For the text-containing cell, return its midpoint in (x, y) coordinate format. 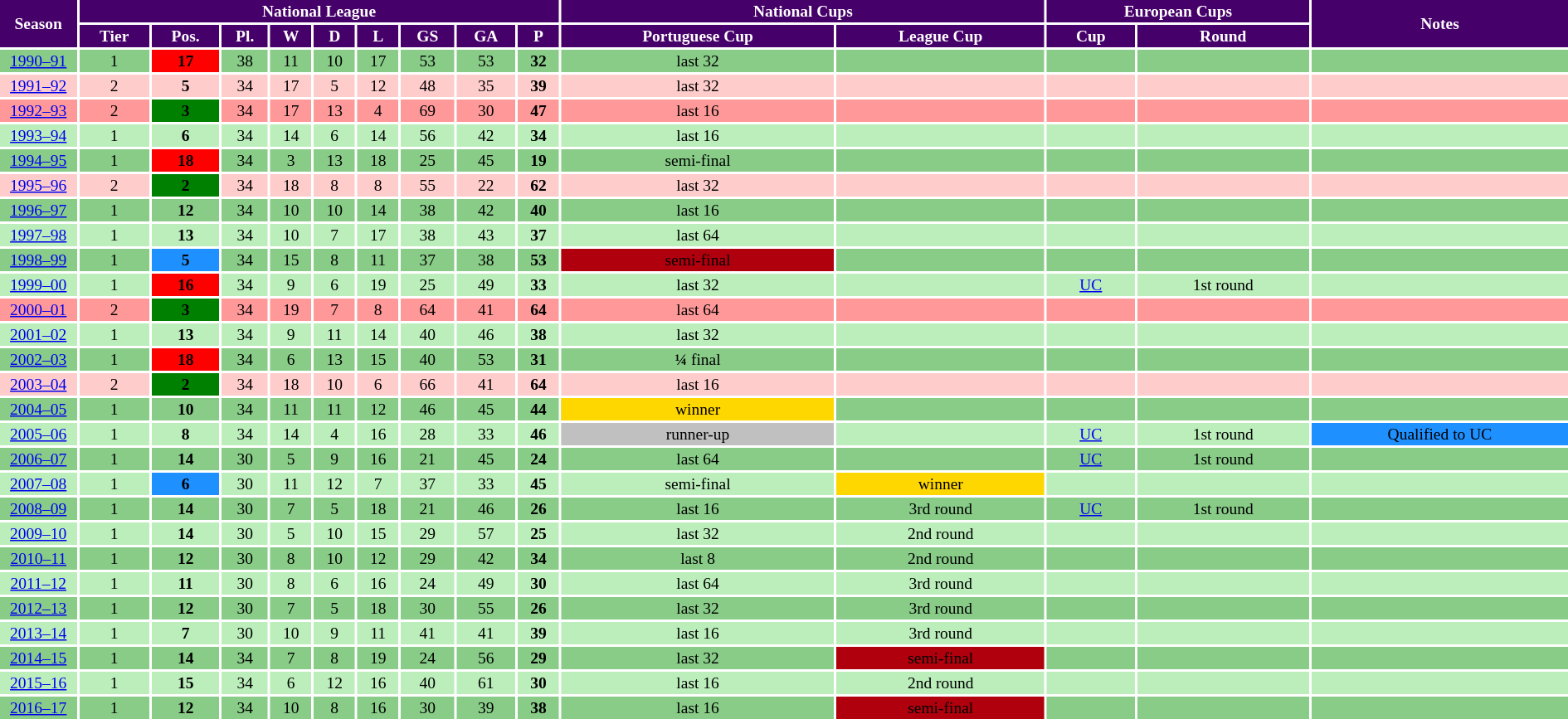
66 (427, 385)
Notes (1440, 23)
2009–10 (38, 534)
GS (427, 36)
28 (427, 435)
31 (538, 360)
¼ final (699, 360)
44 (538, 410)
22 (486, 186)
Qualified to UC (1440, 435)
32 (538, 61)
2013–14 (38, 634)
2003–04 (38, 385)
2010–11 (38, 559)
2005–06 (38, 435)
61 (486, 683)
2016–17 (38, 708)
Pos. (186, 36)
2006–07 (38, 459)
35 (486, 86)
47 (538, 111)
1994–95 (38, 161)
National League (319, 12)
2000–01 (38, 310)
69 (427, 111)
Tier (114, 36)
League Cup (941, 36)
W (291, 36)
1995–96 (38, 186)
62 (538, 186)
Portuguese Cup (699, 36)
runner-up (699, 435)
P (538, 36)
GA (486, 36)
43 (486, 236)
1996–97 (38, 211)
1999–00 (38, 285)
1998–99 (38, 260)
2015–16 (38, 683)
National Cups (803, 12)
L (378, 36)
1997–98 (38, 236)
1991–92 (38, 86)
last 8 (699, 559)
Cup (1091, 36)
2008–09 (38, 509)
57 (486, 534)
Pl. (244, 36)
2001–02 (38, 335)
2002–03 (38, 360)
2004–05 (38, 410)
2012–13 (38, 609)
1990–91 (38, 61)
Season (38, 23)
D (334, 36)
Round (1223, 36)
1992–93 (38, 111)
2007–08 (38, 484)
48 (427, 86)
European Cups (1178, 12)
2011–12 (38, 584)
2014–15 (38, 658)
1993–94 (38, 136)
